Scan for the cell matching the given text and deliver its (X, Y) coordinate at center. 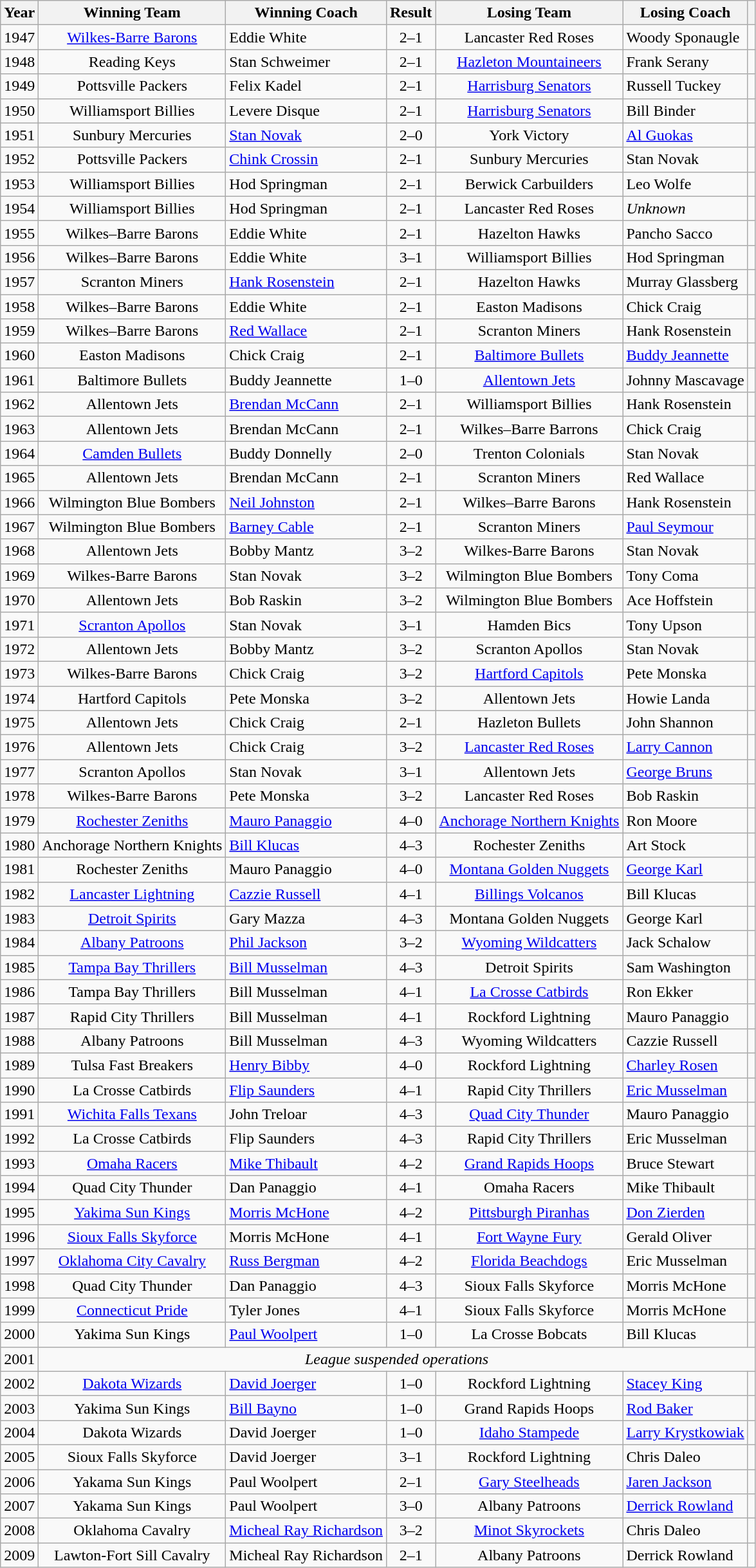
1986 (19, 992)
Rod Baker (685, 1408)
Pancho Sacco (685, 233)
1964 (19, 453)
1981 (19, 870)
Larry Krystkowiak (685, 1432)
1971 (19, 624)
1984 (19, 943)
John Treloar (306, 1115)
Chink Crossin (306, 160)
3–0 (410, 1506)
Tulsa Fast Breakers (133, 1065)
1967 (19, 527)
Woody Sponaugle (685, 37)
Barney Cable (306, 527)
2007 (19, 1506)
Fort Wayne Fury (529, 1237)
1951 (19, 135)
La Crosse Bobcats (529, 1335)
1990 (19, 1090)
1999 (19, 1310)
Hamden Bics (529, 624)
Year (19, 13)
Tony Upson (685, 624)
Johnny Mascavage (685, 380)
Trenton Colonials (529, 453)
1950 (19, 111)
Henry Bibby (306, 1065)
Wilkes–Barre Barrons (529, 429)
Pittsburgh Piranhas (529, 1212)
George Bruns (685, 772)
Larry Cannon (685, 747)
Ron Ekker (685, 992)
1983 (19, 918)
1992 (19, 1139)
Russ Bergman (306, 1261)
Lancaster Lightning (133, 894)
1995 (19, 1212)
1954 (19, 208)
Losing Coach (685, 13)
1985 (19, 967)
Neil Johnston (306, 502)
1997 (19, 1261)
Al Guokas (685, 135)
John Shannon (685, 723)
Idaho Stampede (529, 1432)
Billings Volcanos (529, 894)
1963 (19, 429)
1958 (19, 307)
Oklahoma City Cavalry (133, 1261)
Murray Glassberg (685, 282)
1994 (19, 1188)
Hazleton Bullets (529, 723)
1956 (19, 257)
1955 (19, 233)
1953 (19, 184)
Phil Jackson (306, 943)
Gary Steelheads (529, 1481)
1987 (19, 1016)
Sam Washington (685, 967)
2006 (19, 1481)
1962 (19, 405)
Howie Landa (685, 698)
Winning Coach (306, 13)
Losing Team (529, 13)
Bruce Stewart (685, 1163)
Berwick Carbuilders (529, 184)
1948 (19, 62)
1968 (19, 551)
Felix Kadel (306, 86)
1965 (19, 478)
1970 (19, 600)
1957 (19, 282)
2009 (19, 1555)
1969 (19, 576)
Jack Schalow (685, 943)
York Victory (529, 135)
1979 (19, 821)
Wichita Falls Texans (133, 1115)
1974 (19, 698)
Stacey King (685, 1383)
Ace Hoffstein (685, 600)
1973 (19, 673)
Gary Mazza (306, 918)
Russell Tuckey (685, 86)
League suspended operations (396, 1359)
Winning Team (133, 13)
Hazleton Mountaineers (529, 62)
Tyler Jones (306, 1310)
1988 (19, 1041)
Florida Beachdogs (529, 1261)
2005 (19, 1457)
Don Zierden (685, 1212)
1980 (19, 845)
1952 (19, 160)
Ron Moore (685, 821)
1947 (19, 37)
1998 (19, 1286)
1949 (19, 86)
2001 (19, 1359)
1982 (19, 894)
1989 (19, 1065)
1966 (19, 502)
1991 (19, 1115)
Camden Bullets (133, 453)
Unknown (685, 208)
1978 (19, 796)
Art Stock (685, 845)
Minot Skyrockets (529, 1531)
Jaren Jackson (685, 1481)
Oklahoma Cavalry (133, 1531)
1977 (19, 772)
1961 (19, 380)
Connecticut Pride (133, 1310)
2003 (19, 1408)
Levere Disque (306, 111)
2008 (19, 1531)
Charley Rosen (685, 1065)
1976 (19, 747)
1996 (19, 1237)
1975 (19, 723)
Lawton-Fort Sill Cavalry (133, 1555)
1960 (19, 356)
Result (410, 13)
2004 (19, 1432)
2000 (19, 1335)
1993 (19, 1163)
Tony Coma (685, 576)
Bill Bayno (306, 1408)
Bill Binder (685, 111)
1959 (19, 331)
Stan Schweimer (306, 62)
1972 (19, 649)
Gerald Oliver (685, 1237)
Frank Serany (685, 62)
Paul Seymour (685, 527)
2002 (19, 1383)
Buddy Donnelly (306, 453)
Reading Keys (133, 62)
Leo Wolfe (685, 184)
